From the cell containing the given text, extract its center point as (X, Y) coordinate. 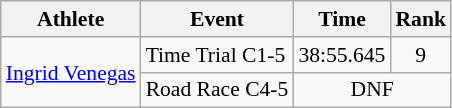
Road Race C4-5 (218, 90)
Time Trial C1-5 (218, 55)
Ingrid Venegas (71, 72)
9 (420, 55)
Event (218, 19)
38:55.645 (342, 55)
Athlete (71, 19)
Time (342, 19)
DNF (372, 90)
Rank (420, 19)
